Capture the cell that displays the provided text and extract its [X, Y] central coordinate. 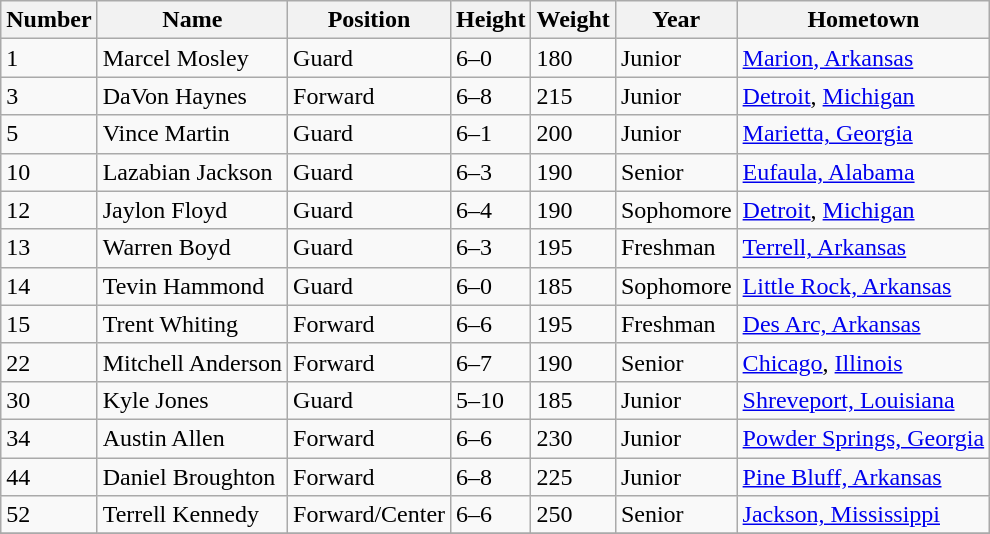
6–1 [491, 134]
Powder Springs, Georgia [864, 438]
3 [49, 96]
Terrell Kennedy [192, 515]
225 [573, 477]
13 [49, 248]
Tevin Hammond [192, 286]
200 [573, 134]
44 [49, 477]
Height [491, 20]
Position [370, 20]
14 [49, 286]
6–7 [491, 362]
6–4 [491, 210]
Shreveport, Louisiana [864, 400]
Austin Allen [192, 438]
Marcel Mosley [192, 58]
Trent Whiting [192, 324]
Pine Bluff, Arkansas [864, 477]
Name [192, 20]
Year [676, 20]
Number [49, 20]
Marion, Arkansas [864, 58]
5 [49, 134]
Vince Martin [192, 134]
Kyle Jones [192, 400]
Jackson, Mississippi [864, 515]
Des Arc, Arkansas [864, 324]
Jaylon Floyd [192, 210]
1 [49, 58]
250 [573, 515]
52 [49, 515]
Eufaula, Alabama [864, 172]
Forward/Center [370, 515]
Weight [573, 20]
Daniel Broughton [192, 477]
DaVon Haynes [192, 96]
5–10 [491, 400]
Mitchell Anderson [192, 362]
Lazabian Jackson [192, 172]
Warren Boyd [192, 248]
180 [573, 58]
30 [49, 400]
Terrell, Arkansas [864, 248]
Chicago, Illinois [864, 362]
230 [573, 438]
Marietta, Georgia [864, 134]
Hometown [864, 20]
22 [49, 362]
12 [49, 210]
34 [49, 438]
Little Rock, Arkansas [864, 286]
15 [49, 324]
10 [49, 172]
215 [573, 96]
